Scan for the cell matching the given text and deliver its [x, y] coordinate at center. 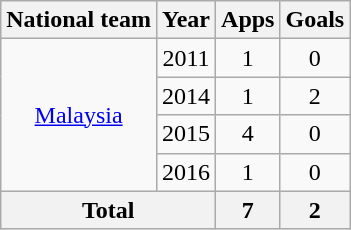
Apps [248, 20]
4 [248, 134]
7 [248, 210]
2011 [186, 58]
Goals [315, 20]
Total [108, 210]
2014 [186, 96]
National team [79, 20]
Malaysia [79, 115]
2015 [186, 134]
Year [186, 20]
2016 [186, 172]
